For the text-containing cell, return its midpoint in [x, y] coordinate format. 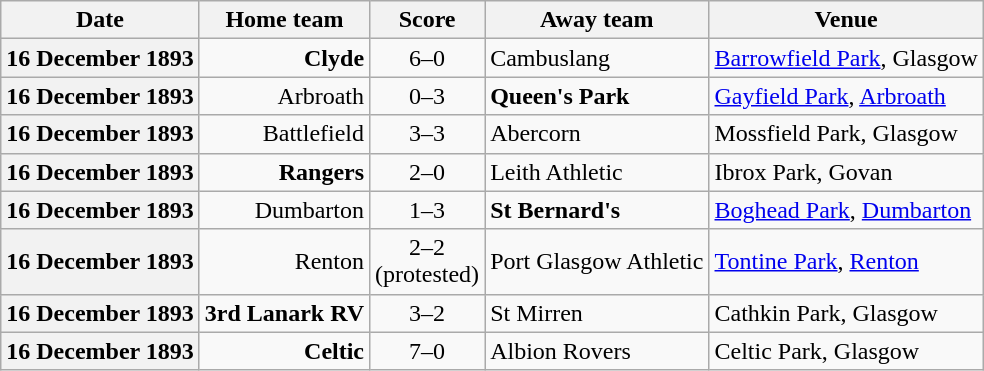
Leith Athletic [597, 172]
Boghead Park, Dumbarton [846, 210]
Ibrox Park, Govan [846, 172]
Mossfield Park, Glasgow [846, 134]
Away team [597, 20]
Queen's Park [597, 96]
7–0 [428, 351]
Home team [284, 20]
1–3 [428, 210]
Celtic [284, 351]
Celtic Park, Glasgow [846, 351]
3rd Lanark RV [284, 313]
Venue [846, 20]
St Bernard's [597, 210]
Renton [284, 262]
Cathkin Park, Glasgow [846, 313]
Dumbarton [284, 210]
Cambuslang [597, 58]
Gayfield Park, Arbroath [846, 96]
3–3 [428, 134]
Battlefield [284, 134]
6–0 [428, 58]
Abercorn [597, 134]
2–2(protested) [428, 262]
Clyde [284, 58]
Port Glasgow Athletic [597, 262]
2–0 [428, 172]
Albion Rovers [597, 351]
Rangers [284, 172]
Arbroath [284, 96]
Tontine Park, Renton [846, 262]
Barrowfield Park, Glasgow [846, 58]
St Mirren [597, 313]
0–3 [428, 96]
3–2 [428, 313]
Date [100, 20]
Score [428, 20]
